Return (X, Y) of the center of cell containing provided text 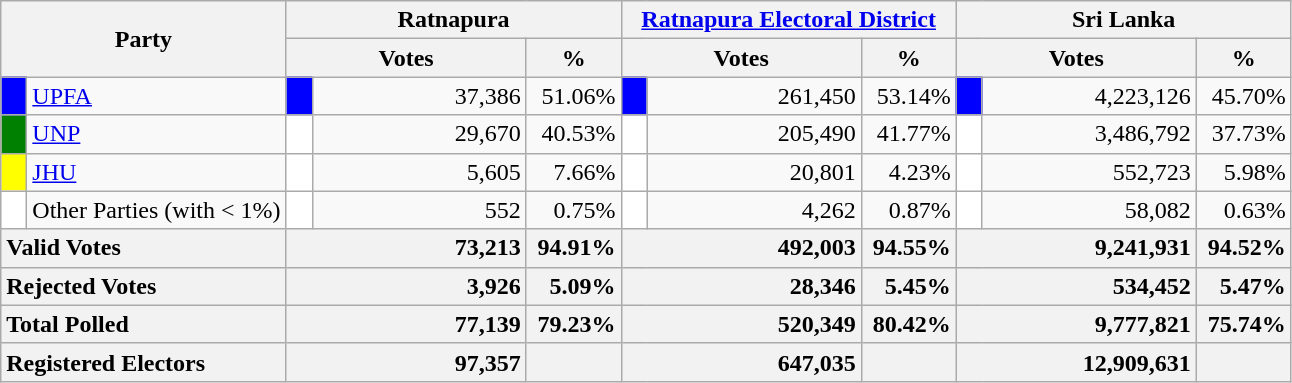
5.47% (1244, 286)
0.63% (1244, 210)
Sri Lanka (1124, 20)
0.75% (574, 210)
Registered Electors (144, 362)
Ratnapura (454, 20)
4.23% (908, 172)
94.52% (1244, 248)
Rejected Votes (144, 286)
261,450 (754, 96)
94.91% (574, 248)
80.42% (908, 324)
205,490 (754, 134)
Other Parties (with < 1%) (156, 210)
29,670 (419, 134)
20,801 (754, 172)
9,241,931 (1076, 248)
12,909,631 (1076, 362)
5,605 (419, 172)
UPFA (156, 96)
Ratnapura Electoral District (788, 20)
97,357 (406, 362)
492,003 (741, 248)
37.73% (1244, 134)
77,139 (406, 324)
7.66% (574, 172)
40.53% (574, 134)
51.06% (574, 96)
79.23% (574, 324)
5.45% (908, 286)
4,223,126 (1089, 96)
552,723 (1089, 172)
UNP (156, 134)
5.98% (1244, 172)
552 (419, 210)
45.70% (1244, 96)
94.55% (908, 248)
Total Polled (144, 324)
3,486,792 (1089, 134)
5.09% (574, 286)
Valid Votes (144, 248)
JHU (156, 172)
520,349 (741, 324)
Party (144, 39)
58,082 (1089, 210)
73,213 (406, 248)
28,346 (741, 286)
9,777,821 (1076, 324)
4,262 (754, 210)
41.77% (908, 134)
37,386 (419, 96)
3,926 (406, 286)
75.74% (1244, 324)
0.87% (908, 210)
534,452 (1076, 286)
53.14% (908, 96)
647,035 (741, 362)
